Locate the cell with the specified text and output its (X, Y) center coordinate. 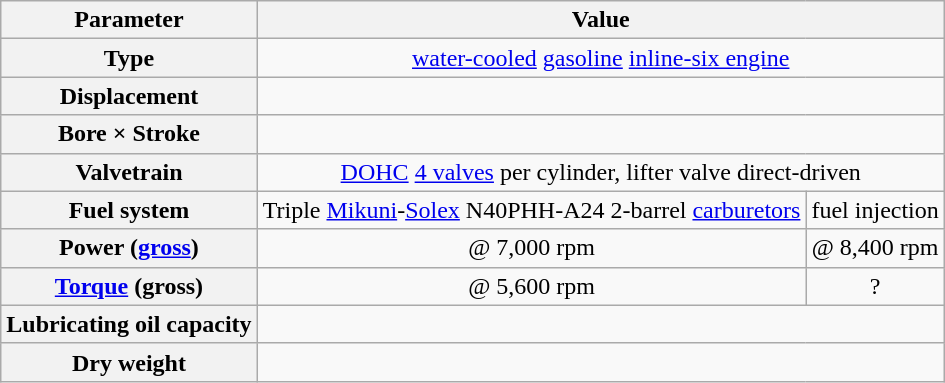
@ 8,400 rpm (875, 248)
Triple Mikuni-Solex N40PHH-A24 2-barrel carburetors (532, 210)
Torque (gross) (129, 286)
Lubricating oil capacity (129, 324)
Valvetrain (129, 172)
? (875, 286)
Parameter (129, 20)
Value (600, 20)
Displacement (129, 96)
fuel injection (875, 210)
@ 7,000 rpm (532, 248)
Bore × Stroke (129, 134)
Dry weight (129, 362)
Power (gross) (129, 248)
Type (129, 58)
Fuel system (129, 210)
@ 5,600 rpm (532, 286)
water-cooled gasoline inline-six engine (600, 58)
DOHC 4 valves per cylinder, lifter valve direct-driven (600, 172)
